Detect which cell encompasses the target text, then output its [x, y] center coordinate. 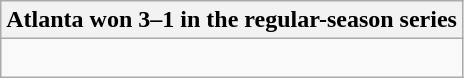
Atlanta won 3–1 in the regular-season series [232, 20]
